For the text-containing cell, return its midpoint in [X, Y] coordinate format. 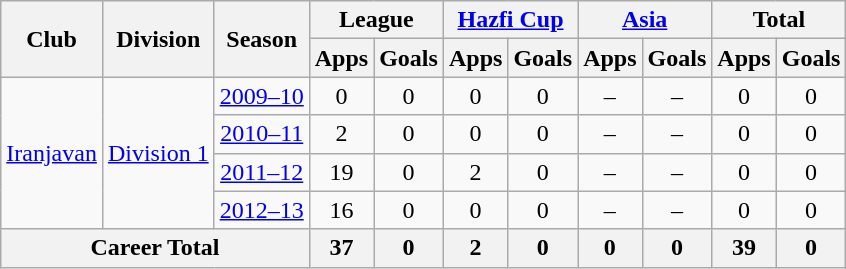
37 [341, 248]
2012–13 [262, 210]
Club [52, 39]
39 [744, 248]
Iranjavan [52, 153]
Asia [645, 20]
2010–11 [262, 134]
Hazfi Cup [510, 20]
Division 1 [158, 153]
Season [262, 39]
19 [341, 172]
Total [779, 20]
2011–12 [262, 172]
Career Total [155, 248]
Division [158, 39]
League [376, 20]
16 [341, 210]
2009–10 [262, 96]
